Detect which cell encompasses the target text, then output its [x, y] center coordinate. 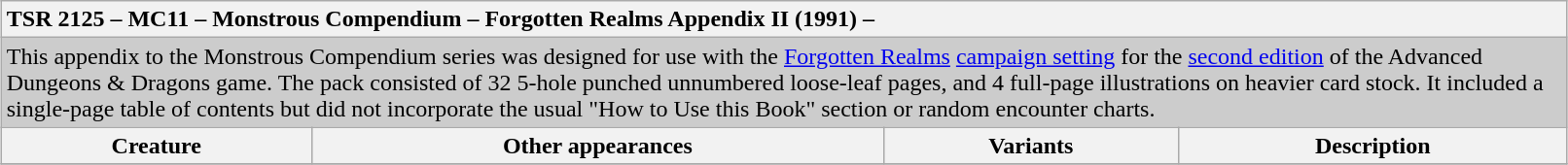
Description [1372, 146]
Other appearances [597, 146]
TSR 2125 – MC11 – Monstrous Compendium – Forgotten Realms Appendix II (1991) – [784, 19]
Creature [156, 146]
Variants [1031, 146]
